Detect which cell encompasses the target text, then output its [x, y] center coordinate. 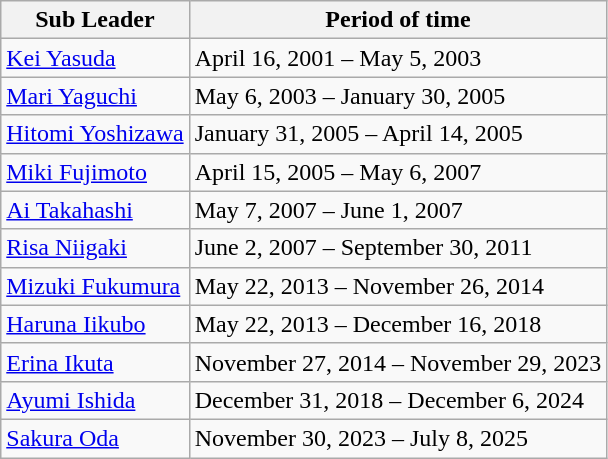
Miki Fujimoto [95, 172]
May 22, 2013 – November 26, 2014 [398, 286]
May 22, 2013 – December 16, 2018 [398, 324]
November 30, 2023 – July 8, 2025 [398, 438]
May 6, 2003 – January 30, 2005 [398, 96]
Sub Leader [95, 20]
Haruna Iikubo [95, 324]
Ai Takahashi [95, 210]
December 31, 2018 – December 6, 2024 [398, 400]
May 7, 2007 – June 1, 2007 [398, 210]
April 15, 2005 – May 6, 2007 [398, 172]
Risa Niigaki [95, 248]
June 2, 2007 – September 30, 2011 [398, 248]
Mari Yaguchi [95, 96]
Hitomi Yoshizawa [95, 134]
Sakura Oda [95, 438]
Kei Yasuda [95, 58]
April 16, 2001 – May 5, 2003 [398, 58]
Erina Ikuta [95, 362]
Ayumi Ishida [95, 400]
November 27, 2014 – November 29, 2023 [398, 362]
Period of time [398, 20]
January 31, 2005 – April 14, 2005 [398, 134]
Mizuki Fukumura [95, 286]
